Provide the [X, Y] coordinate of the cell's center where the given text is located.  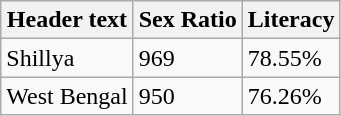
Literacy [291, 20]
76.26% [291, 96]
West Bengal [67, 96]
78.55% [291, 58]
Header text [67, 20]
Sex Ratio [188, 20]
950 [188, 96]
Shillya [67, 58]
969 [188, 58]
